Pinpoint the cell where the given text exists, returning its [x, y] midpoint coordinate. 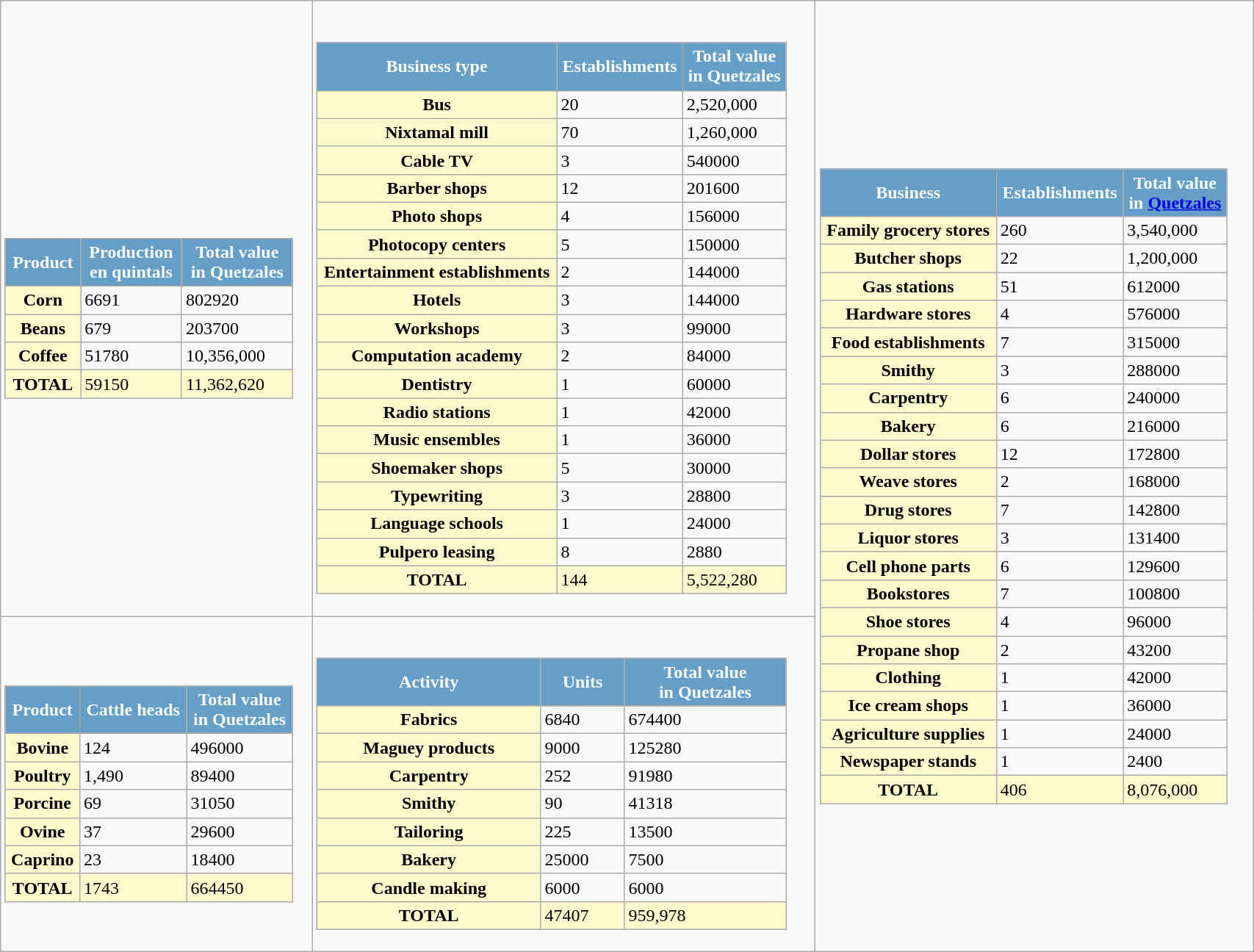
1,260,000 [735, 132]
41318 [705, 804]
37 [133, 832]
131400 [1175, 538]
Ovine [43, 832]
9000 [583, 748]
315000 [1175, 342]
Entertainment establishments [436, 272]
Fabrics [429, 720]
496000 [239, 748]
406 [1059, 790]
13500 [705, 832]
25000 [583, 859]
Tailoring [429, 832]
Beans [43, 328]
90 [583, 804]
142800 [1175, 510]
7500 [705, 859]
96000 [1175, 621]
47407 [583, 915]
664450 [239, 887]
Product Productionen quintals Total valuein Quetzales Corn 6691 802920 Beans 679 203700 Coffee 51780 10,356,000 TOTAL 59150 11,362,620 [156, 309]
168000 [1175, 482]
Music ensembles [436, 440]
29600 [239, 832]
Bus [436, 104]
89400 [239, 776]
Caprino [43, 859]
Hardware stores [908, 314]
6840 [583, 720]
91980 [705, 776]
Workshops [436, 328]
Clothing [908, 678]
43200 [1175, 650]
8 [620, 552]
Drug stores [908, 510]
612000 [1175, 286]
576000 [1175, 314]
28800 [735, 496]
Cattle heads [133, 710]
150000 [735, 244]
540000 [735, 160]
18400 [239, 859]
Propane shop [908, 650]
11,362,620 [237, 384]
2400 [1175, 762]
Photocopy centers [436, 244]
1,200,000 [1175, 259]
Language schools [436, 524]
201600 [735, 188]
Typewriting [436, 496]
30000 [735, 468]
22 [1059, 259]
100800 [1175, 594]
2,520,000 [735, 104]
1,490 [133, 776]
125280 [705, 748]
51 [1059, 286]
203700 [237, 328]
Butcher shops [908, 259]
Weave stores [908, 482]
156000 [735, 216]
288000 [1175, 370]
Ice cream shops [908, 706]
129600 [1175, 566]
Dentistry [436, 384]
Corn [43, 300]
Activity [429, 682]
679 [131, 328]
Computation academy [436, 356]
Photo shops [436, 216]
Product Cattle heads Total valuein Quetzales Bovine 124 496000 Poultry 1,490 89400 Porcine 69 31050 Ovine 37 29600 Caprino 23 18400 TOTAL 1743 664450 [156, 783]
Business [908, 192]
Coffee [43, 356]
144 [620, 580]
59150 [131, 384]
Hotels [436, 300]
1743 [133, 887]
216000 [1175, 426]
Gas stations [908, 286]
Maguey products [429, 748]
959,978 [705, 915]
172800 [1175, 454]
225 [583, 832]
802920 [237, 300]
Food establishments [908, 342]
Dollar stores [908, 454]
Cell phone parts [908, 566]
6691 [131, 300]
240000 [1175, 398]
5,522,280 [735, 580]
Family grocery stores [908, 231]
Poultry [43, 776]
Cable TV [436, 160]
Pulpero leasing [436, 552]
Porcine [43, 804]
23 [133, 859]
51780 [131, 356]
Shoe stores [908, 621]
Barber shops [436, 188]
70 [620, 132]
84000 [735, 356]
8,076,000 [1175, 790]
674400 [705, 720]
Candle making [429, 887]
Units [583, 682]
69 [133, 804]
252 [583, 776]
31050 [239, 804]
Business type [436, 66]
Nixtamal mill [436, 132]
2880 [735, 552]
Shoemaker shops [436, 468]
124 [133, 748]
Agriculture supplies [908, 734]
Bookstores [908, 594]
3,540,000 [1175, 231]
Bovine [43, 748]
260 [1059, 231]
Newspaper stands [908, 762]
60000 [735, 384]
10,356,000 [237, 356]
Liquor stores [908, 538]
20 [620, 104]
99000 [735, 328]
Productionen quintals [131, 262]
Radio stations [436, 412]
